Search for the cell housing the specified text and yield its [X, Y] center coordinate. 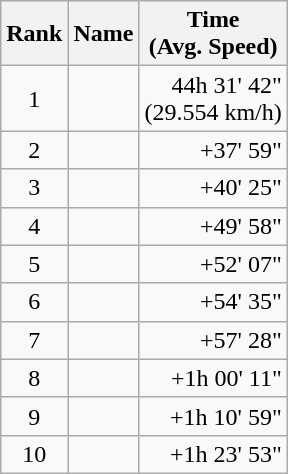
10 [34, 454]
+57' 28" [213, 340]
+52' 07" [213, 264]
+1h 00' 11" [213, 378]
+1h 23' 53" [213, 454]
4 [34, 226]
5 [34, 264]
+37' 59" [213, 150]
2 [34, 150]
+40' 25" [213, 188]
9 [34, 416]
+49' 58" [213, 226]
1 [34, 98]
Rank [34, 34]
Time(Avg. Speed) [213, 34]
6 [34, 302]
Name [104, 34]
+54' 35" [213, 302]
3 [34, 188]
7 [34, 340]
8 [34, 378]
+1h 10' 59" [213, 416]
44h 31' 42"(29.554 km/h) [213, 98]
